Detect which cell encompasses the target text, then output its (X, Y) center coordinate. 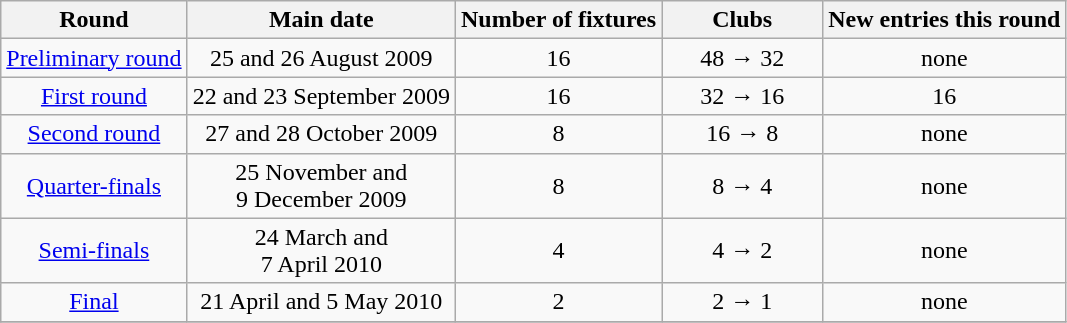
21 April and 5 May 2010 (321, 302)
4 → 2 (742, 250)
Semi-finals (94, 250)
New entries this round (944, 20)
Clubs (742, 20)
Final (94, 302)
Number of fixtures (558, 20)
22 and 23 September 2009 (321, 96)
25 November and9 December 2009 (321, 186)
24 March and7 April 2010 (321, 250)
Main date (321, 20)
First round (94, 96)
2 → 1 (742, 302)
2 (558, 302)
Preliminary round (94, 58)
Quarter-finals (94, 186)
8 → 4 (742, 186)
25 and 26 August 2009 (321, 58)
4 (558, 250)
16 → 8 (742, 134)
27 and 28 October 2009 (321, 134)
32 → 16 (742, 96)
Second round (94, 134)
48 → 32 (742, 58)
Round (94, 20)
